From the cell containing the given text, extract its center point as [X, Y] coordinate. 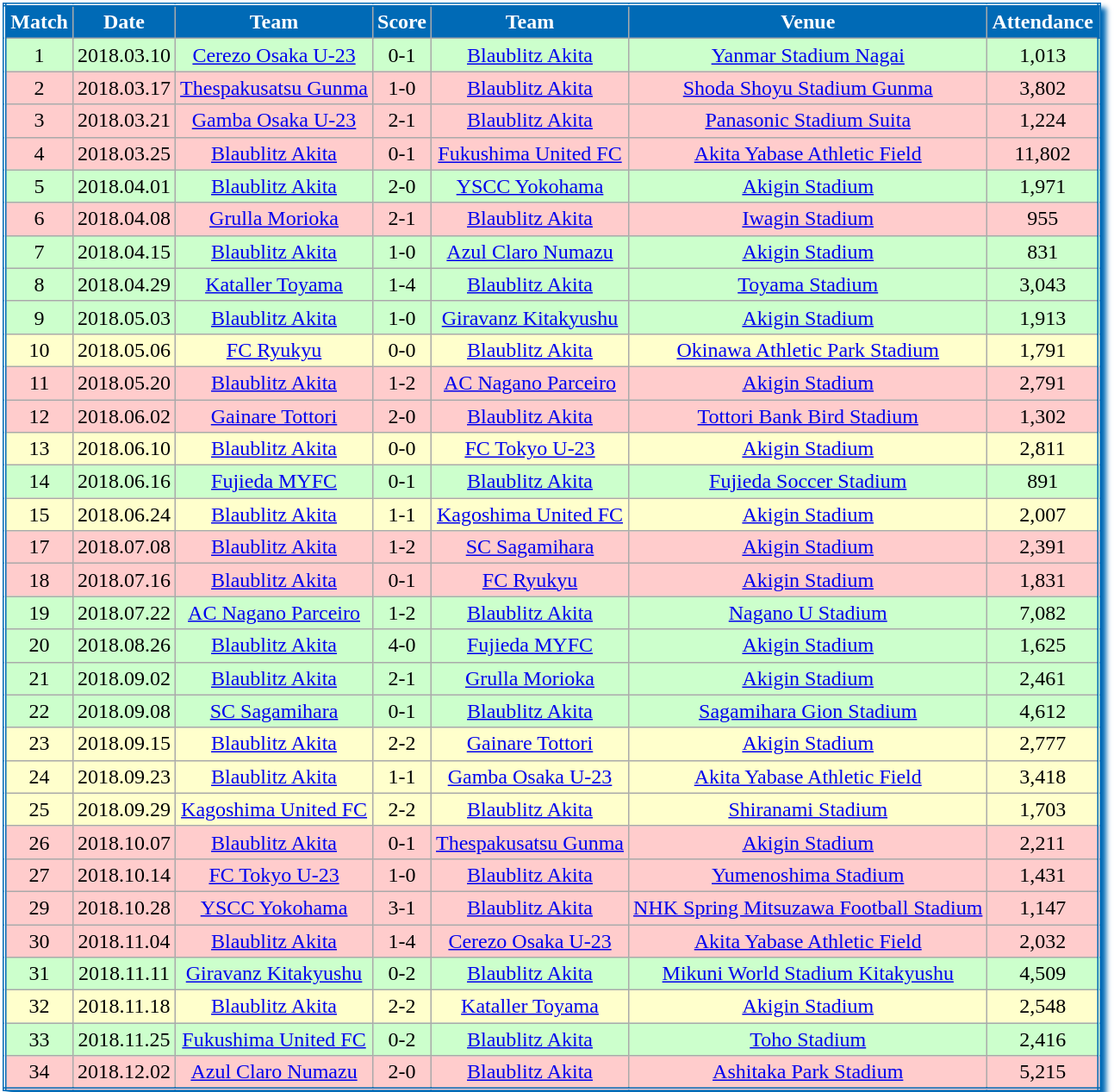
1 [38, 55]
19 [38, 613]
Sagamihara Gion Stadium [808, 711]
2018.07.16 [124, 580]
18 [38, 580]
2018.05.06 [124, 350]
2,032 [1043, 940]
9 [38, 317]
26 [38, 842]
20 [38, 646]
2018.04.01 [124, 186]
2018.10.07 [124, 842]
2018.03.25 [124, 153]
5,215 [1043, 1073]
1,971 [1043, 186]
13 [38, 449]
4,612 [1043, 711]
2018.12.02 [124, 1073]
10 [38, 350]
2018.07.08 [124, 547]
3,043 [1043, 284]
2,416 [1043, 1039]
2018.08.26 [124, 646]
2018.04.15 [124, 252]
30 [38, 940]
2,791 [1043, 383]
1,147 [1043, 908]
1,013 [1043, 55]
3 [38, 121]
4-0 [402, 646]
891 [1043, 482]
12 [38, 416]
14 [38, 482]
2,007 [1043, 515]
2018.09.29 [124, 809]
2018.04.29 [124, 284]
Toho Stadium [808, 1039]
Okinawa Athletic Park Stadium [808, 350]
27 [38, 875]
1,913 [1043, 317]
15 [38, 515]
2018.06.10 [124, 449]
955 [1043, 219]
2018.11.25 [124, 1039]
Fujieda Soccer Stadium [808, 482]
3-1 [402, 908]
Match [38, 22]
Shiranami Stadium [808, 809]
2018.10.28 [124, 908]
Attendance [1043, 22]
2018.04.08 [124, 219]
4 [38, 153]
32 [38, 1007]
2018.11.11 [124, 974]
2018.03.21 [124, 121]
2018.06.02 [124, 416]
2,777 [1043, 744]
1,625 [1043, 646]
2018.06.24 [124, 515]
Ashitaka Park Stadium [808, 1073]
8 [38, 284]
2 [38, 88]
2018.03.17 [124, 88]
2018.09.02 [124, 678]
1,224 [1043, 121]
Venue [808, 22]
7,082 [1043, 613]
3,418 [1043, 777]
2,811 [1043, 449]
Panasonic Stadium Suita [808, 121]
2,548 [1043, 1007]
5 [38, 186]
NHK Spring Mitsuzawa Football Stadium [808, 908]
2018.05.03 [124, 317]
Nagano U Stadium [808, 613]
2018.11.18 [124, 1007]
2018.09.08 [124, 711]
1,831 [1043, 580]
7 [38, 252]
23 [38, 744]
2018.11.04 [124, 940]
34 [38, 1073]
2018.10.14 [124, 875]
1,302 [1043, 416]
2018.09.15 [124, 744]
2,211 [1043, 842]
2,391 [1043, 547]
2018.09.23 [124, 777]
2018.03.10 [124, 55]
11,802 [1043, 153]
Date [124, 22]
22 [38, 711]
21 [38, 678]
31 [38, 974]
6 [38, 219]
29 [38, 908]
Shoda Shoyu Stadium Gunma [808, 88]
831 [1043, 252]
24 [38, 777]
25 [38, 809]
1,703 [1043, 809]
2018.06.16 [124, 482]
17 [38, 547]
1,791 [1043, 350]
Score [402, 22]
Toyama Stadium [808, 284]
33 [38, 1039]
Yumenoshima Stadium [808, 875]
2018.05.20 [124, 383]
2018.07.22 [124, 613]
3,802 [1043, 88]
Tottori Bank Bird Stadium [808, 416]
Yanmar Stadium Nagai [808, 55]
4,509 [1043, 974]
11 [38, 383]
Mikuni World Stadium Kitakyushu [808, 974]
Iwagin Stadium [808, 219]
2,461 [1043, 678]
1,431 [1043, 875]
